For the text-containing cell, return its midpoint in (x, y) coordinate format. 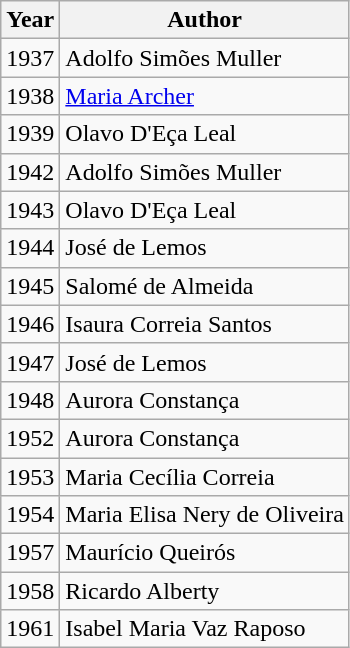
1937 (30, 58)
Year (30, 20)
1938 (30, 96)
1952 (30, 438)
1944 (30, 248)
Author (205, 20)
1942 (30, 172)
Isabel Maria Vaz Raposo (205, 629)
Maurício Queirós (205, 553)
1945 (30, 286)
Salomé de Almeida (205, 286)
Maria Elisa Nery de Oliveira (205, 515)
1957 (30, 553)
1939 (30, 134)
1948 (30, 400)
1953 (30, 477)
1943 (30, 210)
1958 (30, 591)
1946 (30, 324)
1947 (30, 362)
1954 (30, 515)
Maria Archer (205, 96)
1961 (30, 629)
Isaura Correia Santos (205, 324)
Ricardo Alberty (205, 591)
Maria Cecília Correia (205, 477)
